Extract the (x, y) coordinate from the center of the cell holding the provided text.  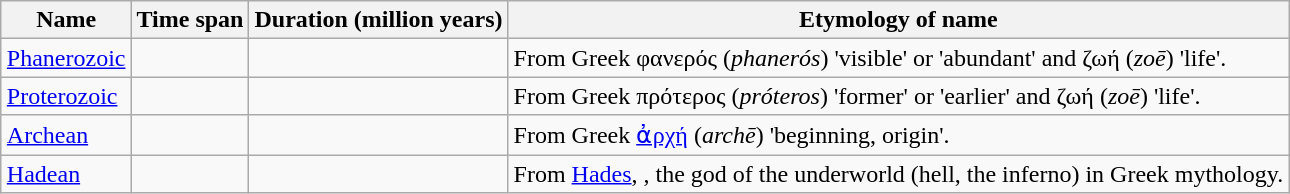
Hadean (66, 173)
Duration (million years) (378, 20)
Time span (190, 20)
Archean (66, 135)
From Hades, , the god of the underworld (hell, the inferno) in Greek mythology. (898, 173)
Etymology of name (898, 20)
Name (66, 20)
Phanerozoic (66, 58)
From Greek πρότερος (próteros) 'former' or 'earlier' and ζωή (zoē) 'life'. (898, 96)
Proterozoic (66, 96)
From Greek ἀρχή (archē) 'beginning, origin'. (898, 135)
From Greek φανερός (phanerós) 'visible' or 'abundant' and ζωή (zoē) 'life'. (898, 58)
